For the text-containing cell, return its midpoint in [x, y] coordinate format. 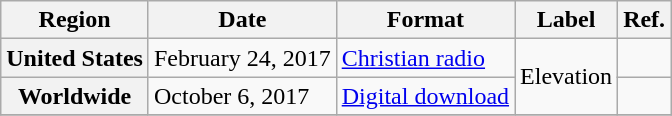
Label [566, 20]
Elevation [566, 77]
October 6, 2017 [242, 96]
Format [425, 20]
Digital download [425, 96]
Christian radio [425, 58]
Worldwide [75, 96]
United States [75, 58]
Date [242, 20]
February 24, 2017 [242, 58]
Ref. [644, 20]
Region [75, 20]
